Detect which cell encompasses the target text, then output its [x, y] center coordinate. 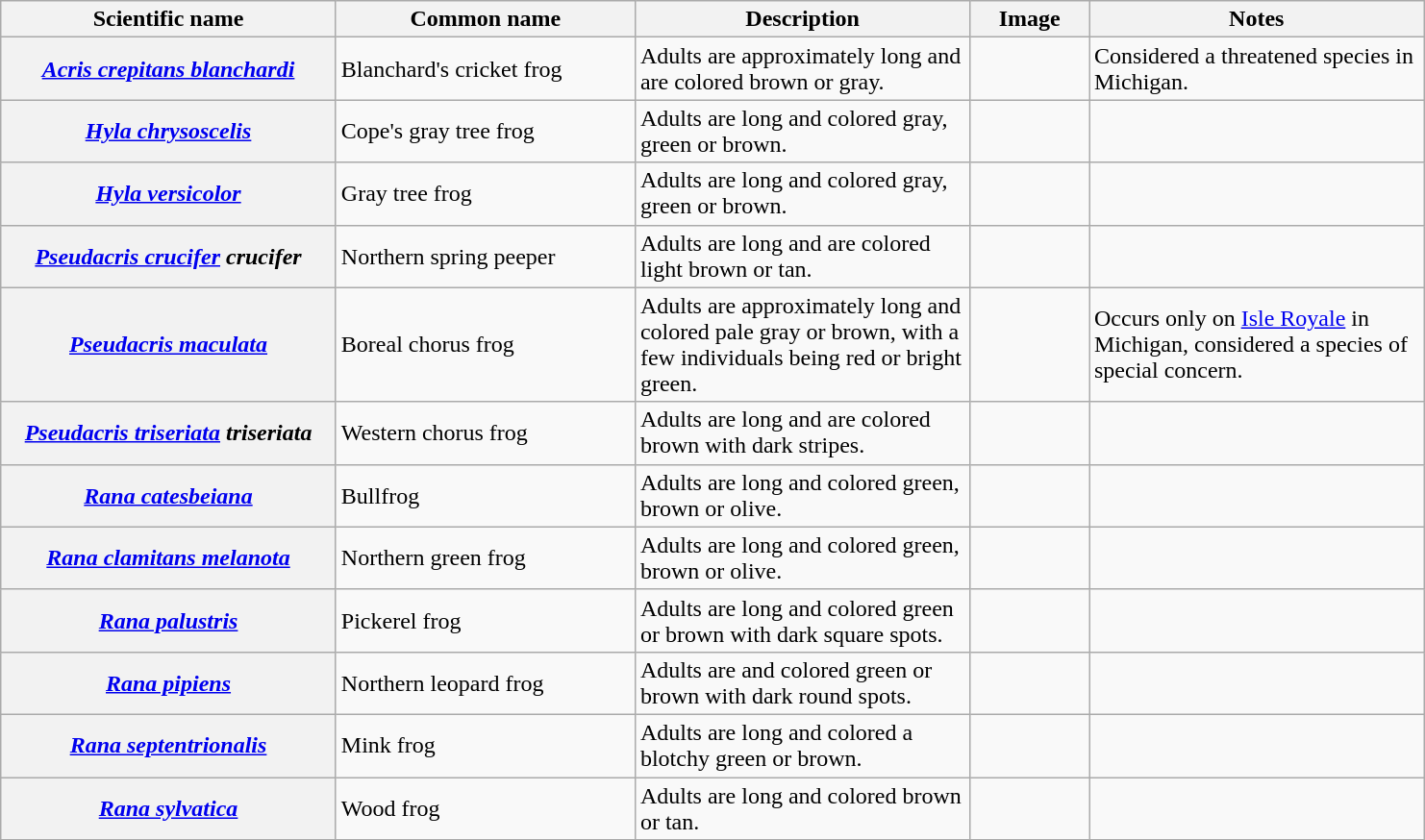
Rana sylvatica [169, 807]
Hyla versicolor [169, 194]
Adults are approximately long and colored pale gray or brown, with a few individuals being red or bright green. [802, 344]
Rana palustris [169, 621]
Scientific name [169, 19]
Adults are long and colored brown or tan. [802, 807]
Northern green frog [485, 557]
Adults are long and colored a blotchy green or brown. [802, 746]
Mink frog [485, 746]
Blanchard's cricket frog [485, 69]
Gray tree frog [485, 194]
Notes [1256, 19]
Northern spring peeper [485, 256]
Hyla chrysoscelis [169, 131]
Pseudacris triseriata triseriata [169, 432]
Adults are long and colored green or brown with dark square spots. [802, 621]
Adults are approximately long and are colored brown or gray. [802, 69]
Occurs only on Isle Royale in Michigan, considered a species of special concern. [1256, 344]
Acris crepitans blanchardi [169, 69]
Bullfrog [485, 496]
Common name [485, 19]
Rana pipiens [169, 682]
Wood frog [485, 807]
Considered a threatened species in Michigan. [1256, 69]
Western chorus frog [485, 432]
Rana septentrionalis [169, 746]
Cope's gray tree frog [485, 131]
Adults are long and are colored light brown or tan. [802, 256]
Northern leopard frog [485, 682]
Image [1030, 19]
Rana clamitans melanota [169, 557]
Description [802, 19]
Adults are long and are colored brown with dark stripes. [802, 432]
Pseudacris maculata [169, 344]
Pickerel frog [485, 621]
Adults are and colored green or brown with dark round spots. [802, 682]
Rana catesbeiana [169, 496]
Boreal chorus frog [485, 344]
Pseudacris crucifer crucifer [169, 256]
